Determine the (X, Y) coordinate at the center of the cell enclosing the given text.  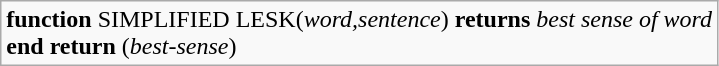
function SIMPLIFIED LESK(word,sentence) returns best sense of word end return (best-sense) (360, 34)
